Capture the cell that displays the provided text and extract its (x, y) central coordinate. 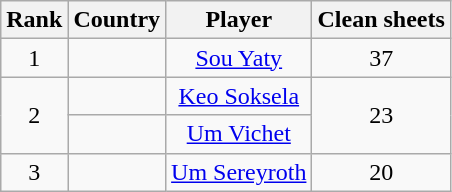
37 (381, 58)
3 (34, 172)
23 (381, 115)
2 (34, 115)
Clean sheets (381, 20)
Um Vichet (239, 134)
Sou Yaty (239, 58)
Keo Soksela (239, 96)
20 (381, 172)
Country (117, 20)
Um Sereyroth (239, 172)
Rank (34, 20)
1 (34, 58)
Player (239, 20)
